Find where the given text appears and provide that cell's center as (x, y) coordinate. 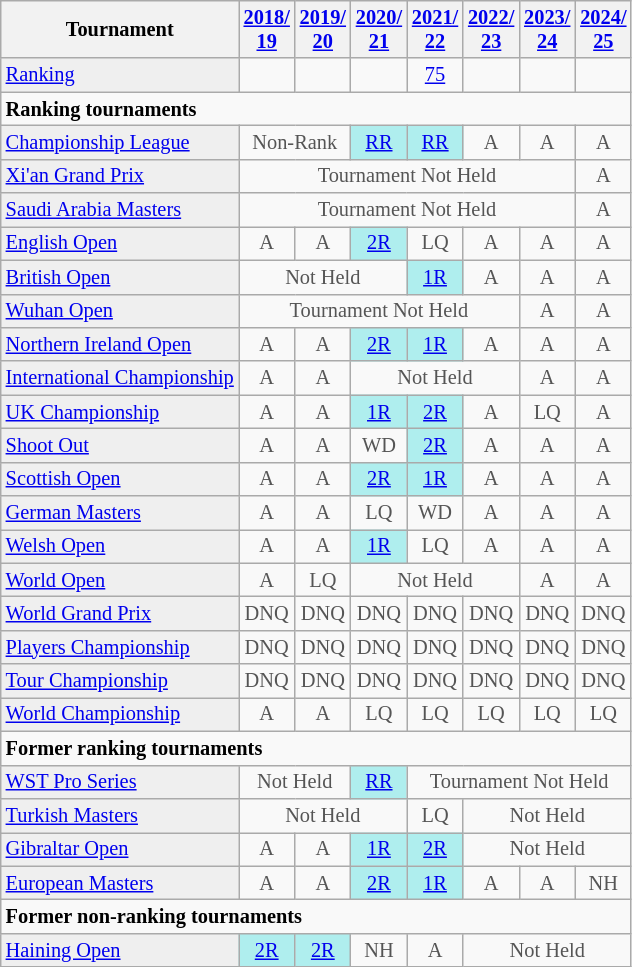
Saudi Arabia Masters (120, 210)
Tour Championship (120, 681)
Northern Ireland Open (120, 344)
UK Championship (120, 412)
2023/24 (547, 29)
WST Pro Series (120, 782)
Turkish Masters (120, 815)
2019/20 (323, 29)
Wuhan Open (120, 311)
Shoot Out (120, 445)
International Championship (120, 378)
Scottish Open (120, 479)
Former ranking tournaments (316, 748)
Former non-ranking tournaments (316, 916)
World Championship (120, 714)
Championship League (120, 142)
British Open (120, 277)
Ranking tournaments (316, 109)
75 (435, 75)
Players Championship (120, 647)
World Grand Prix (120, 613)
Haining Open (120, 950)
2024/25 (603, 29)
Ranking (120, 75)
2021/22 (435, 29)
Welsh Open (120, 546)
World Open (120, 580)
Non-Rank (295, 142)
Gibraltar Open (120, 849)
German Masters (120, 513)
European Masters (120, 883)
Tournament (120, 29)
English Open (120, 243)
2022/23 (491, 29)
Xi'an Grand Prix (120, 176)
2020/21 (379, 29)
2018/19 (267, 29)
